Locate the cell with the specified text and output its (x, y) center coordinate. 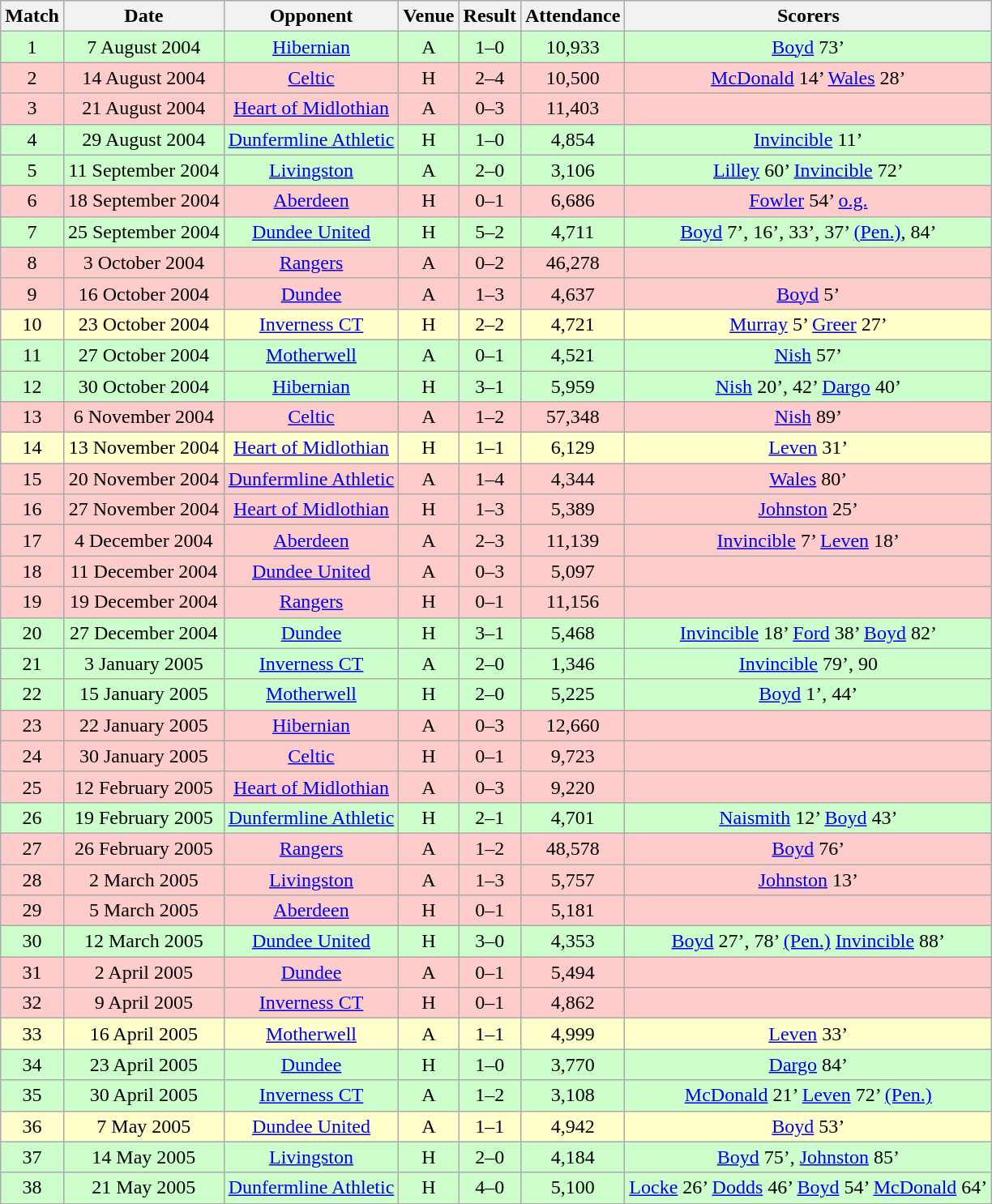
25 (32, 787)
Boyd 75’, Johnston 85’ (809, 1157)
11,156 (572, 602)
29 August 2004 (143, 139)
13 November 2004 (143, 448)
Locke 26’ Dodds 46’ Boyd 54’ McDonald 64’ (809, 1188)
10,500 (572, 78)
12 (32, 386)
4,701 (572, 818)
Leven 31’ (809, 448)
3,106 (572, 170)
11 December 2004 (143, 571)
5,181 (572, 911)
24 (32, 756)
3 (32, 109)
Leven 33’ (809, 1034)
4,721 (572, 324)
Lilley 60’ Invincible 72’ (809, 170)
Nish 57’ (809, 355)
5,389 (572, 510)
23 April 2005 (143, 1065)
5–2 (490, 232)
3–0 (490, 941)
1,346 (572, 664)
Invincible 18’ Ford 38’ Boyd 82’ (809, 633)
Boyd 5’ (809, 293)
33 (32, 1034)
4,521 (572, 355)
5,959 (572, 386)
12 February 2005 (143, 787)
4–0 (490, 1188)
McDonald 21’ Leven 72’ (Pen.) (809, 1095)
2–2 (490, 324)
46,278 (572, 263)
Date (143, 16)
26 (32, 818)
Dargo 84’ (809, 1065)
17 (32, 540)
Boyd 1’, 44’ (809, 694)
29 (32, 911)
19 December 2004 (143, 602)
Boyd 53’ (809, 1126)
McDonald 14’ Wales 28’ (809, 78)
3,108 (572, 1095)
18 September 2004 (143, 201)
Boyd 76’ (809, 848)
23 October 2004 (143, 324)
9,723 (572, 756)
5,097 (572, 571)
Nish 89’ (809, 417)
11 September 2004 (143, 170)
6 November 2004 (143, 417)
22 (32, 694)
Naismith 12’ Boyd 43’ (809, 818)
1 (32, 47)
18 (32, 571)
Murray 5’ Greer 27’ (809, 324)
10,933 (572, 47)
36 (32, 1126)
11,403 (572, 109)
Invincible 79’, 90 (809, 664)
22 January 2005 (143, 725)
11,139 (572, 540)
5,757 (572, 879)
9 April 2005 (143, 1003)
20 (32, 633)
Venue (429, 16)
Wales 80’ (809, 479)
2 (32, 78)
Boyd 73’ (809, 47)
16 April 2005 (143, 1034)
14 August 2004 (143, 78)
27 October 2004 (143, 355)
Nish 20’, 42’ Dargo 40’ (809, 386)
4,942 (572, 1126)
3 October 2004 (143, 263)
3,770 (572, 1065)
Invincible 7’ Leven 18’ (809, 540)
14 (32, 448)
28 (32, 879)
4,344 (572, 479)
2 April 2005 (143, 972)
4,637 (572, 293)
4,862 (572, 1003)
Attendance (572, 16)
2–4 (490, 78)
25 September 2004 (143, 232)
23 (32, 725)
30 October 2004 (143, 386)
6,686 (572, 201)
Invincible 11’ (809, 139)
Johnston 13’ (809, 879)
3 January 2005 (143, 664)
16 (32, 510)
2–1 (490, 818)
4 (32, 139)
26 February 2005 (143, 848)
4,711 (572, 232)
Boyd 7’, 16’, 33’, 37’ (Pen.), 84’ (809, 232)
15 (32, 479)
38 (32, 1188)
30 (32, 941)
21 May 2005 (143, 1188)
5,468 (572, 633)
2 March 2005 (143, 879)
12,660 (572, 725)
27 December 2004 (143, 633)
6 (32, 201)
10 (32, 324)
7 (32, 232)
7 May 2005 (143, 1126)
8 (32, 263)
5,494 (572, 972)
7 August 2004 (143, 47)
14 May 2005 (143, 1157)
6,129 (572, 448)
21 August 2004 (143, 109)
9,220 (572, 787)
0–2 (490, 263)
5 (32, 170)
1–4 (490, 479)
2–3 (490, 540)
Result (490, 16)
Boyd 27’, 78’ (Pen.) Invincible 88’ (809, 941)
11 (32, 355)
31 (32, 972)
16 October 2004 (143, 293)
15 January 2005 (143, 694)
12 March 2005 (143, 941)
19 February 2005 (143, 818)
5 March 2005 (143, 911)
4,854 (572, 139)
Opponent (311, 16)
32 (32, 1003)
34 (32, 1065)
13 (32, 417)
Scorers (809, 16)
5,225 (572, 694)
9 (32, 293)
Match (32, 16)
4,353 (572, 941)
30 January 2005 (143, 756)
4,999 (572, 1034)
19 (32, 602)
27 November 2004 (143, 510)
5,100 (572, 1188)
21 (32, 664)
27 (32, 848)
37 (32, 1157)
57,348 (572, 417)
4,184 (572, 1157)
20 November 2004 (143, 479)
4 December 2004 (143, 540)
48,578 (572, 848)
Fowler 54’ o.g. (809, 201)
35 (32, 1095)
Johnston 25’ (809, 510)
30 April 2005 (143, 1095)
